Scan for the cell matching the given text and deliver its [X, Y] coordinate at center. 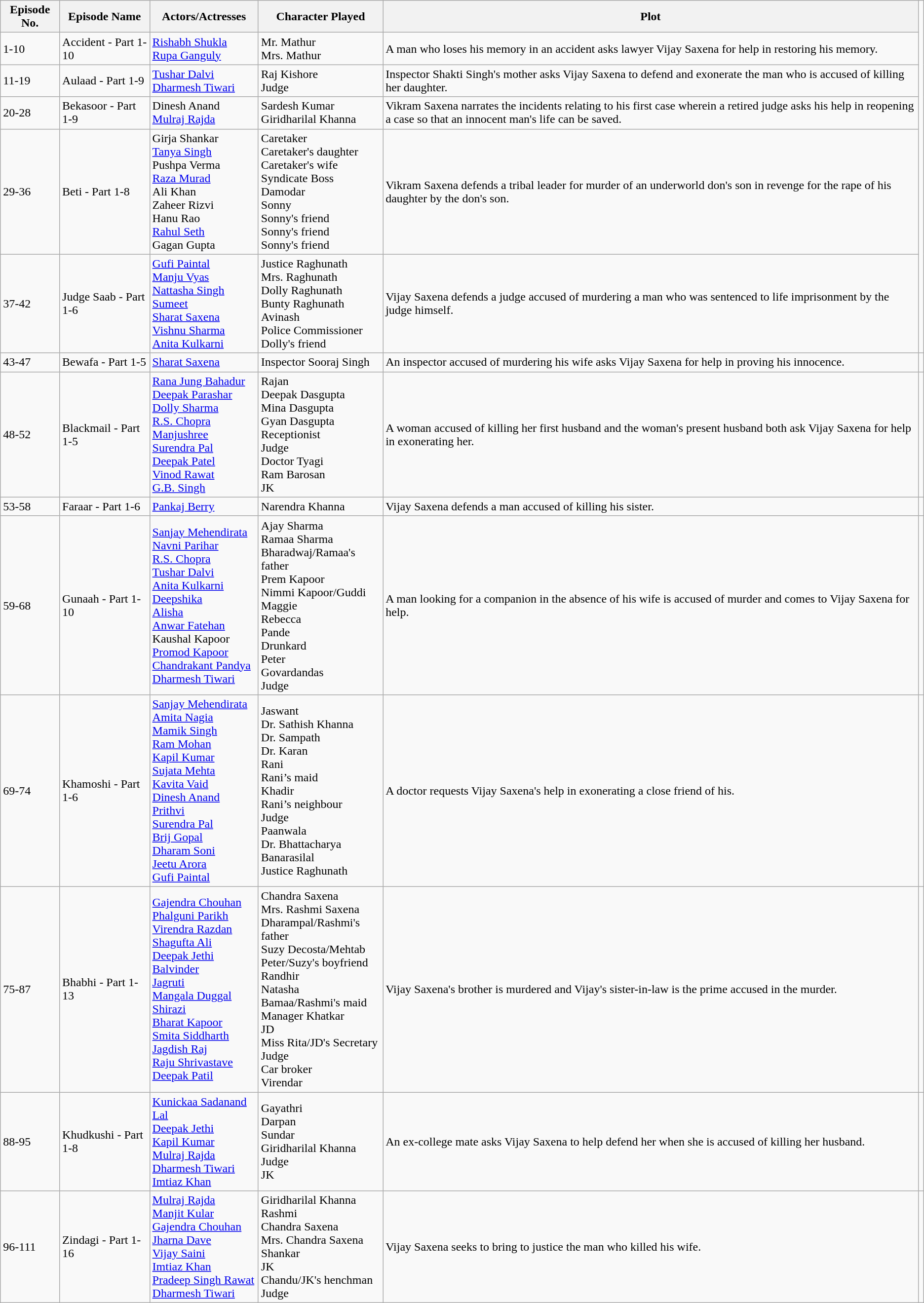
Rana Jung BahadurDeepak ParasharDolly SharmaR.S. ChopraManjushreeSurendra PalDeepak PatelVinod RawatG.B. Singh [204, 434]
Bewafa - Part 1-5 [105, 362]
Accident - Part 1-10 [105, 48]
Khudkushi - Part 1-8 [105, 1141]
Sharat Saxena [204, 362]
11-19 [30, 81]
Giridharilal KhannaRashmiChandra SaxenaMrs. Chandra SaxenaShankarJKChandu/JK's henchmanJudge [320, 1247]
A man looking for a companion in the absence of his wife is accused of murder and comes to Vijay Saxena for help. [651, 605]
CaretakerCaretaker's daughterCaretaker's wifeSyndicate BossDamodarSonnySonny's friendSonny's friendSonny's friend [320, 192]
Bhabhi - Part 1-13 [105, 989]
Vikram Saxena defends a tribal leader for murder of an underworld don's son in revenge for the rape of his daughter by the don's son. [651, 192]
Vijay Saxena defends a judge accused of murdering a man who was sentenced to life imprisonment by the judge himself. [651, 304]
Pankaj Berry [204, 506]
29-36 [30, 192]
69-74 [30, 791]
Rishabh ShuklaRupa Ganguly [204, 48]
Raj KishoreJudge [320, 81]
An inspector accused of murdering his wife asks Vijay Saxena for help in proving his innocence. [651, 362]
Zindagi - Part 1-16 [105, 1247]
Mulraj RajdaManjit KularGajendra ChouhanJharna DaveVijay SainiImtiaz KhanPradeep Singh RawatDharmesh Tiwari [204, 1247]
Narendra Khanna [320, 506]
Inspector Shakti Singh's mother asks Vijay Saxena to defend and exonerate the man who is accused of killing her daughter. [651, 81]
20-28 [30, 113]
Blackmail - Part 1-5 [105, 434]
Ajay SharmaRamaa SharmaBharadwaj/Ramaa's fatherPrem Kapoor Nimmi Kapoor/GuddiMaggieRebeccaPandeDrunkardPeterGovardandasJudge [320, 605]
A woman accused of killing her first husband and the woman's present husband both ask Vijay Saxena for help in exonerating her. [651, 434]
Aulaad - Part 1-9 [105, 81]
Plot [651, 17]
Episode Name [105, 17]
Kunickaa Sadanand LalDeepak JethiKapil KumarMulraj RajdaDharmesh TiwariImtiaz Khan [204, 1141]
A man who loses his memory in an accident asks lawyer Vijay Saxena for help in restoring his memory. [651, 48]
Actors/Actresses [204, 17]
Mr. MathurMrs. Mathur [320, 48]
Bekasoor - Part 1-9 [105, 113]
Justice RaghunathMrs. RaghunathDolly RaghunathBunty RaghunathAvinashPolice CommissionerDolly's friend [320, 304]
Khamoshi - Part 1-6 [105, 791]
96-111 [30, 1247]
Dinesh AnandMulraj Rajda [204, 113]
RajanDeepak DasguptaMina DasguptaGyan DasguptaReceptionistJudgeDoctor TyagiRam BarosanJK [320, 434]
Faraar - Part 1-6 [105, 506]
48-52 [30, 434]
Judge Saab - Part 1-6 [105, 304]
43-47 [30, 362]
Vijay Saxena's brother is murdered and Vijay's sister-in-law is the prime accused in the murder. [651, 989]
59-68 [30, 605]
Tushar DalviDharmesh Tiwari [204, 81]
53-58 [30, 506]
An ex-college mate asks Vijay Saxena to help defend her when she is accused of killing her husband. [651, 1141]
37-42 [30, 304]
Inspector Sooraj Singh [320, 362]
Girja ShankarTanya SinghPushpa VermaRaza MuradAli KhanZaheer RizviHanu RaoRahul SethGagan Gupta [204, 192]
Gufi PaintalManju VyasNattasha SinghSumeetSharat SaxenaVishnu SharmaAnita Kulkarni [204, 304]
75-87 [30, 989]
Vijay Saxena seeks to bring to justice the man who killed his wife. [651, 1247]
Sardesh KumarGiridharilal Khanna [320, 113]
88-95 [30, 1141]
Vijay Saxena defends a man accused of killing his sister. [651, 506]
Beti - Part 1-8 [105, 192]
Episode No. [30, 17]
GayathriDarpanSundarGiridharilal KhannaJudgeJK [320, 1141]
Gunaah - Part 1-10 [105, 605]
1-10 [30, 48]
Character Played [320, 17]
A doctor requests Vijay Saxena's help in exonerating a close friend of his. [651, 791]
JaswantDr. Sathish KhannaDr. SampathDr. KaranRaniRani’s maidKhadirRani’s neighbourJudgePaanwalaDr. BhattacharyaBanarasilalJustice Raghunath [320, 791]
